Locate the cell with the specified text and output its (X, Y) center coordinate. 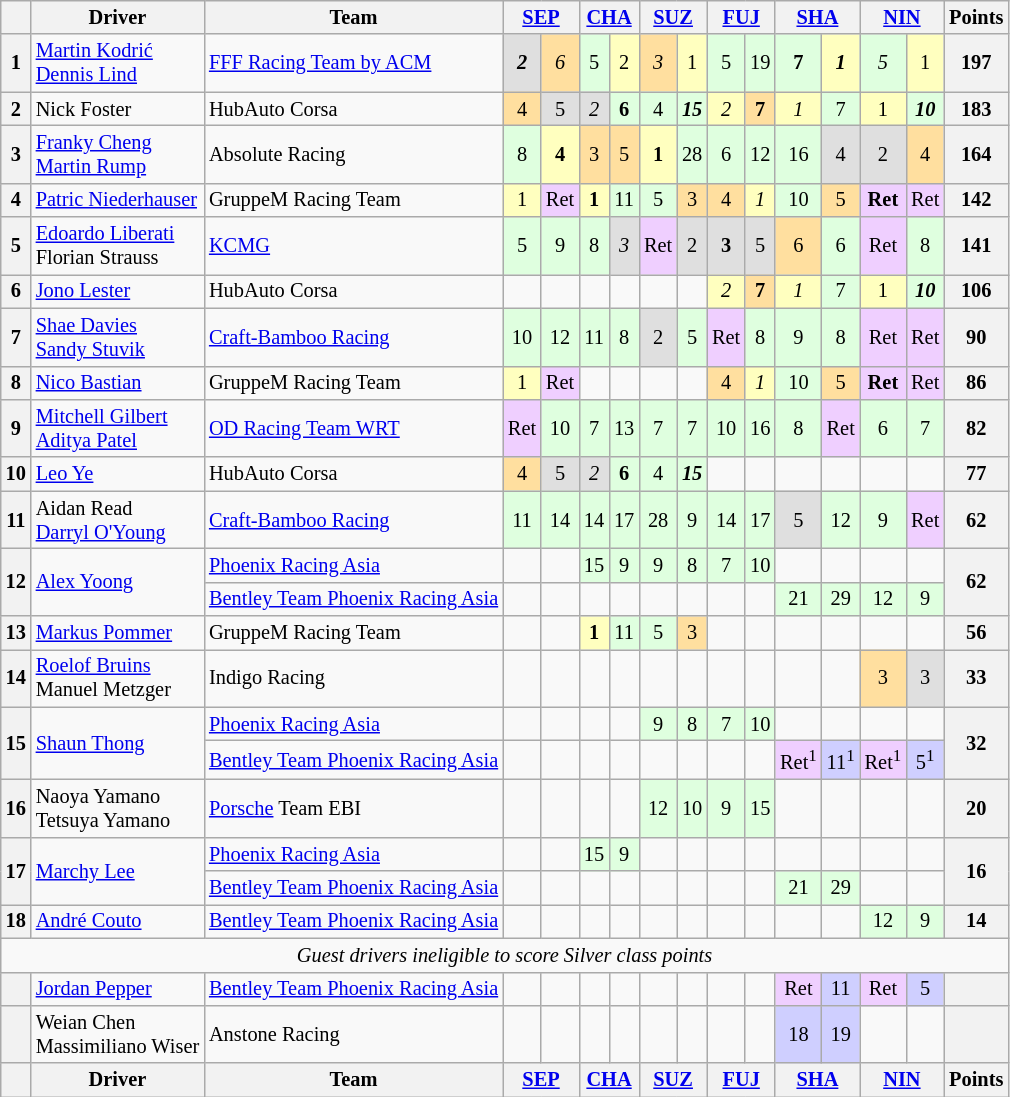
33 (976, 678)
Naoya Yamano Tetsuya Yamano (118, 808)
KCMG (354, 246)
51 (925, 760)
183 (976, 109)
141 (976, 246)
Mitchell Gilbert Aditya Patel (118, 428)
77 (976, 474)
32 (976, 744)
106 (976, 291)
Martin Kodrić Dennis Lind (118, 63)
Shaun Thong (118, 744)
Patric Niederhauser (118, 200)
Absolute Racing (354, 154)
197 (976, 63)
Porsche Team EBI (354, 808)
90 (976, 337)
Indigo Racing (354, 678)
Jono Lester (118, 291)
20 (976, 808)
Jordan Pepper (118, 989)
Anstone Racing (354, 1034)
Weian Chen Massimiliano Wiser (118, 1034)
Edoardo Liberati Florian Strauss (118, 246)
56 (976, 633)
Franky Cheng Martin Rump (118, 154)
Marchy Lee (118, 870)
Alex Yoong (118, 582)
Nick Foster (118, 109)
Aidan Read Darryl O'Young (118, 520)
Roelof Bruins Manuel Metzger (118, 678)
Shae Davies Sandy Stuvik (118, 337)
86 (976, 383)
111 (841, 760)
Markus Pommer (118, 633)
Guest drivers ineligible to score Silver class points (504, 955)
82 (976, 428)
FFF Racing Team by ACM (354, 63)
Nico Bastian (118, 383)
André Couto (118, 921)
OD Racing Team WRT (354, 428)
142 (976, 200)
164 (976, 154)
Leo Ye (118, 474)
